Identify which cell holds the provided text, then report its (x, y) central coordinate. 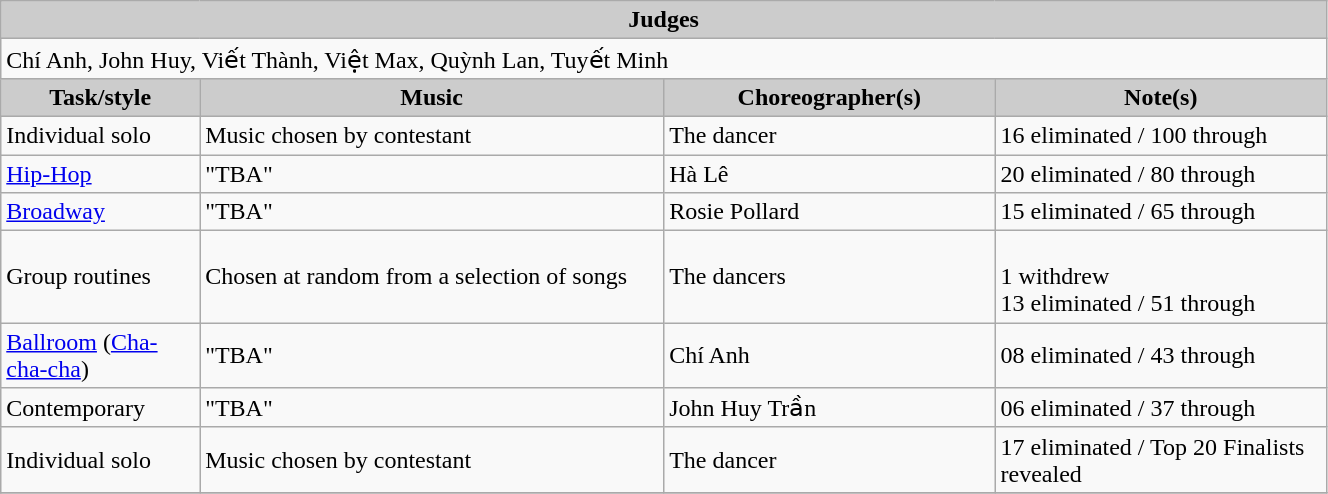
Music (432, 97)
The dancers (830, 277)
17 eliminated / Top 20 Finalists revealed (1160, 460)
Chí Anh, John Huy, Viết Thành, Việt Max, Quỳnh Lan, Tuyết Minh (664, 59)
Hà Lê (830, 173)
Group routines (100, 277)
Judges (664, 20)
Note(s) (1160, 97)
Rosie Pollard (830, 212)
Ballroom (Cha-cha-cha) (100, 356)
John Huy Trần (830, 408)
1 withdrew13 eliminated / 51 through (1160, 277)
Contemporary (100, 408)
20 eliminated / 80 through (1160, 173)
06 eliminated / 37 through (1160, 408)
15 eliminated / 65 through (1160, 212)
Chosen at random from a selection of songs (432, 277)
Hip-Hop (100, 173)
Chí Anh (830, 356)
Choreographer(s) (830, 97)
Task/style (100, 97)
Broadway (100, 212)
16 eliminated / 100 through (1160, 135)
08 eliminated / 43 through (1160, 356)
